Output the (x, y) coordinate of the center of the cell containing the given text.  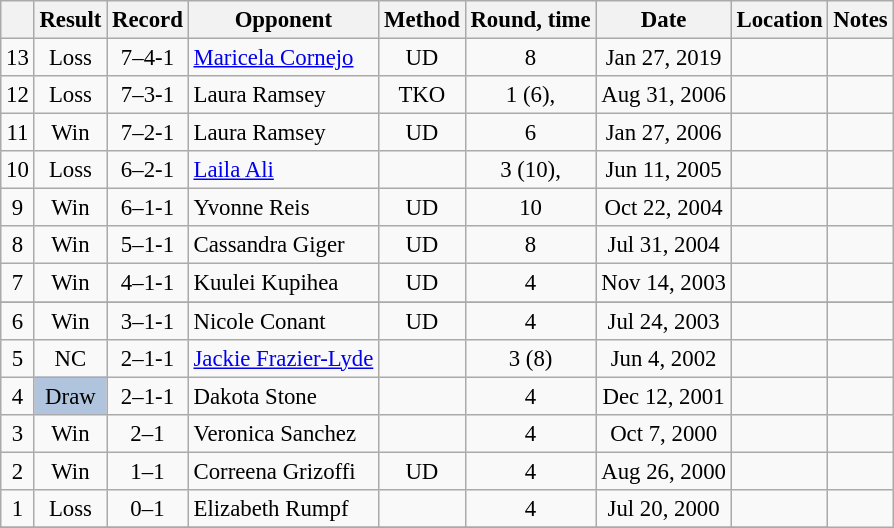
7–3-1 (148, 95)
Jun 4, 2002 (664, 358)
Date (664, 20)
7–4-1 (148, 58)
Correena Grizoffi (283, 471)
Jan 27, 2006 (664, 133)
1 (6), (530, 95)
3 (18, 433)
Jul 20, 2000 (664, 509)
11 (18, 133)
3 (10), (530, 170)
Laila Ali (283, 170)
2 (18, 471)
Notes (860, 20)
Dakota Stone (283, 396)
Yvonne Reis (283, 208)
NC (70, 358)
1–1 (148, 471)
Oct 22, 2004 (664, 208)
TKO (422, 95)
Draw (70, 396)
1 (18, 509)
Method (422, 20)
Location (780, 20)
Veronica Sanchez (283, 433)
Nov 14, 2003 (664, 283)
Cassandra Giger (283, 245)
5 (18, 358)
Kuulei Kupihea (283, 283)
9 (18, 208)
Jul 24, 2003 (664, 321)
Record (148, 20)
Result (70, 20)
Aug 26, 2000 (664, 471)
13 (18, 58)
3 (8) (530, 358)
Oct 7, 2000 (664, 433)
5–1-1 (148, 245)
6–1-1 (148, 208)
12 (18, 95)
Jan 27, 2019 (664, 58)
Maricela Cornejo (283, 58)
Opponent (283, 20)
Jun 11, 2005 (664, 170)
6–2-1 (148, 170)
Elizabeth Rumpf (283, 509)
2–1 (148, 433)
Jul 31, 2004 (664, 245)
Nicole Conant (283, 321)
Dec 12, 2001 (664, 396)
Aug 31, 2006 (664, 95)
7–2-1 (148, 133)
7 (18, 283)
4–1-1 (148, 283)
Round, time (530, 20)
Jackie Frazier-Lyde (283, 358)
3–1-1 (148, 321)
0–1 (148, 509)
